Extract the (x, y) coordinate from the center of the cell holding the provided text.  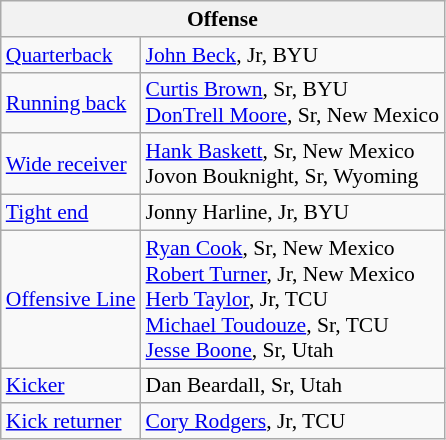
Quarterback (71, 55)
Cory Rodgers, Jr, TCU (292, 422)
Dan Beardall, Sr, Utah (292, 386)
Running back (71, 102)
Wide receiver (71, 164)
Offense (222, 19)
Curtis Brown, Sr, BYUDonTrell Moore, Sr, New Mexico (292, 102)
Ryan Cook, Sr, New MexicoRobert Turner, Jr, New MexicoHerb Taylor, Jr, TCUMichael Toudouze, Sr, TCUJesse Boone, Sr, Utah (292, 299)
Jonny Harline, Jr, BYU (292, 213)
Hank Baskett, Sr, New MexicoJovon Bouknight, Sr, Wyoming (292, 164)
John Beck, Jr, BYU (292, 55)
Kicker (71, 386)
Tight end (71, 213)
Kick returner (71, 422)
Offensive Line (71, 299)
